Scan for the cell matching the given text and deliver its [x, y] coordinate at center. 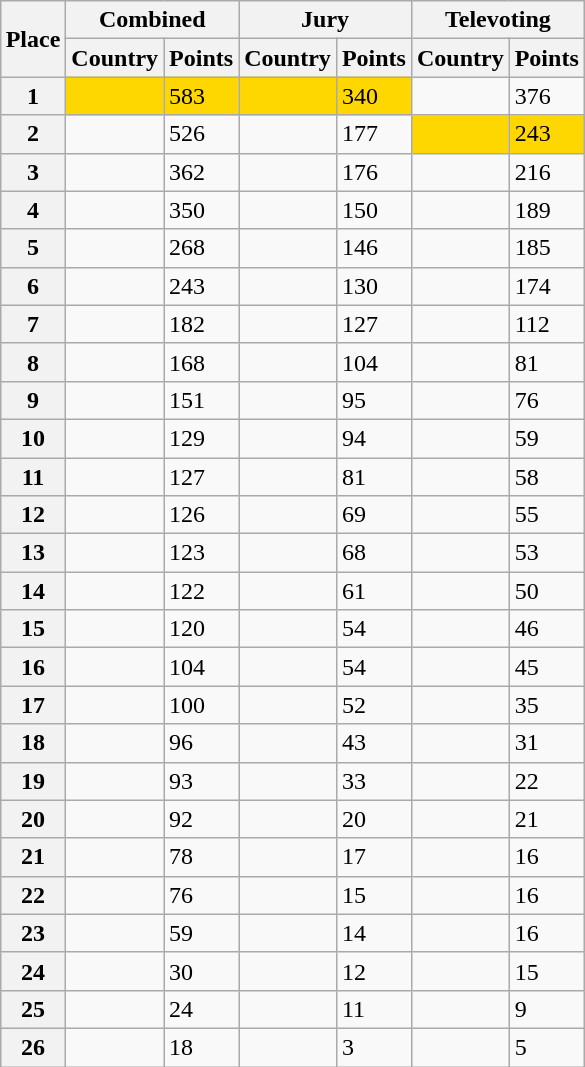
8 [33, 362]
376 [546, 96]
526 [202, 134]
53 [546, 553]
122 [202, 591]
35 [546, 705]
174 [546, 286]
189 [546, 210]
95 [374, 400]
23 [33, 933]
268 [202, 248]
129 [202, 438]
120 [202, 629]
130 [374, 286]
Jury [326, 20]
45 [546, 667]
92 [202, 819]
Televoting [498, 20]
146 [374, 248]
Combined [152, 20]
151 [202, 400]
13 [33, 553]
33 [374, 781]
19 [33, 781]
176 [374, 172]
61 [374, 591]
58 [546, 477]
25 [33, 1009]
185 [546, 248]
4 [33, 210]
100 [202, 705]
68 [374, 553]
350 [202, 210]
46 [546, 629]
93 [202, 781]
216 [546, 172]
30 [202, 971]
55 [546, 515]
43 [374, 743]
10 [33, 438]
96 [202, 743]
26 [33, 1047]
1 [33, 96]
126 [202, 515]
123 [202, 553]
177 [374, 134]
78 [202, 857]
7 [33, 324]
2 [33, 134]
94 [374, 438]
31 [546, 743]
52 [374, 705]
362 [202, 172]
583 [202, 96]
Place [33, 39]
69 [374, 515]
340 [374, 96]
50 [546, 591]
6 [33, 286]
168 [202, 362]
182 [202, 324]
150 [374, 210]
112 [546, 324]
